Output the (X, Y) coordinate of the center of the cell containing the given text.  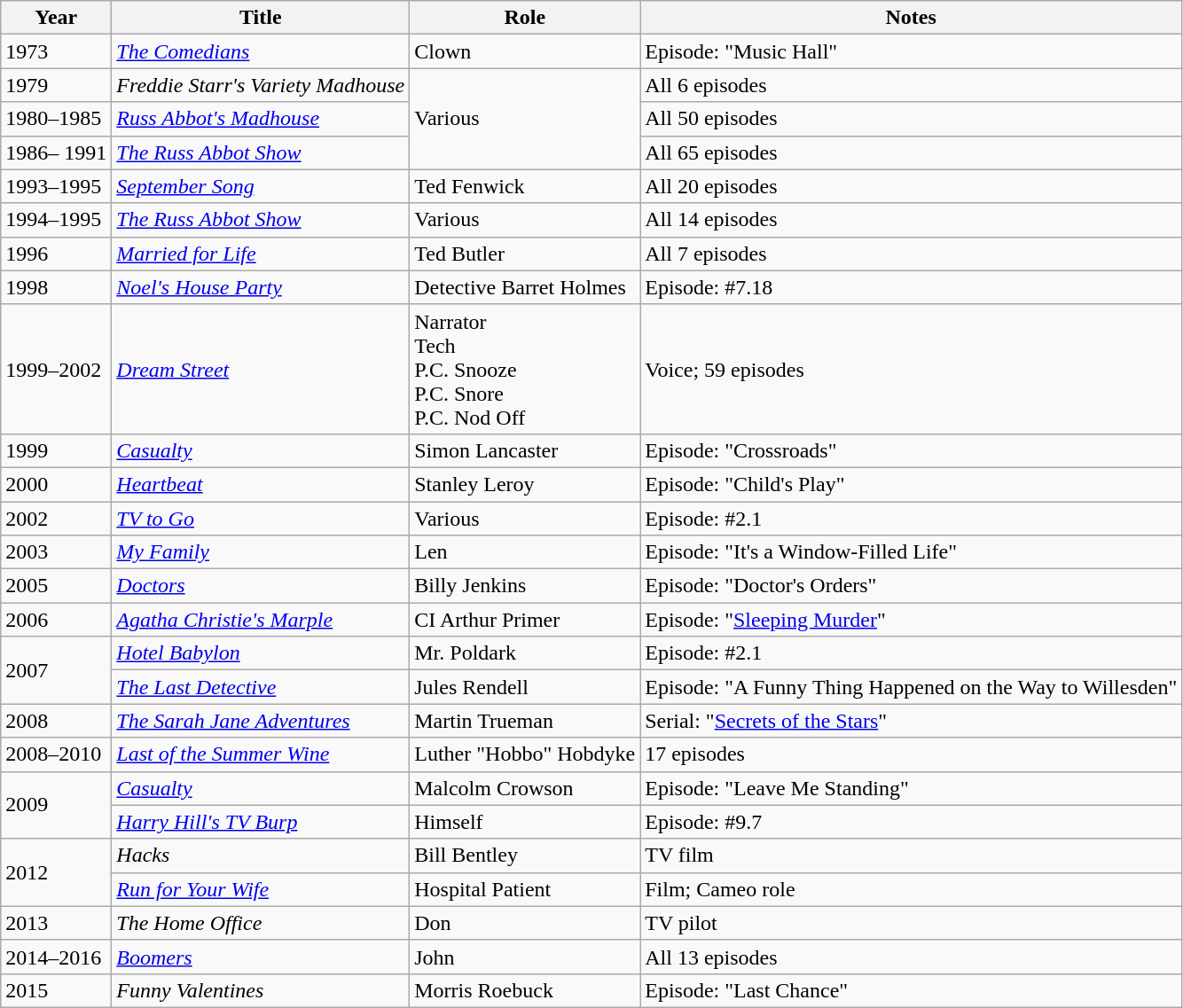
Episode: #7.18 (912, 287)
Episode: "Sleeping Murder" (912, 620)
2005 (57, 586)
2013 (57, 923)
Harry Hill's TV Burp (261, 822)
Episode: "Doctor's Orders" (912, 586)
1994–1995 (57, 220)
Episode: #9.7 (912, 822)
2008–2010 (57, 754)
1998 (57, 287)
All 20 episodes (912, 186)
Mr. Poldark (525, 653)
All 13 episodes (912, 957)
The Sarah Jane Adventures (261, 721)
Len (525, 552)
Ted Fenwick (525, 186)
Episode: "Last Chance" (912, 990)
Run for Your Wife (261, 889)
TV film (912, 856)
Himself (525, 822)
Don (525, 923)
Noel's House Party (261, 287)
All 65 episodes (912, 152)
2007 (57, 670)
1999 (57, 450)
Serial: "Secrets of the Stars" (912, 721)
September Song (261, 186)
All 14 episodes (912, 220)
Detective Barret Holmes (525, 287)
Film; Cameo role (912, 889)
1973 (57, 51)
Stanley Leroy (525, 484)
1996 (57, 254)
Last of the Summer Wine (261, 754)
Agatha Christie's Marple (261, 620)
Heartbeat (261, 484)
TV pilot (912, 923)
Boomers (261, 957)
Billy Jenkins (525, 586)
All 6 episodes (912, 85)
TV to Go (261, 519)
NarratorTechP.C. SnoozeP.C. SnoreP.C. Nod Off (525, 369)
Funny Valentines (261, 990)
Episode: "Leave Me Standing" (912, 788)
Bill Bentley (525, 856)
2000 (57, 484)
The Last Detective (261, 687)
2008 (57, 721)
Voice; 59 episodes (912, 369)
2003 (57, 552)
Doctors (261, 586)
1986– 1991 (57, 152)
My Family (261, 552)
1979 (57, 85)
All 50 episodes (912, 119)
Episode: "Music Hall" (912, 51)
2009 (57, 805)
Russ Abbot's Madhouse (261, 119)
1993–1995 (57, 186)
All 7 episodes (912, 254)
Episode: "A Funny Thing Happened on the Way to Willesden" (912, 687)
Notes (912, 18)
John (525, 957)
Hotel Babylon (261, 653)
2015 (57, 990)
2014–2016 (57, 957)
Episode: "It's a Window-Filled Life" (912, 552)
Year (57, 18)
Episode: "Crossroads" (912, 450)
The Comedians (261, 51)
2006 (57, 620)
Simon Lancaster (525, 450)
2002 (57, 519)
Title (261, 18)
Hacks (261, 856)
Dream Street (261, 369)
Hospital Patient (525, 889)
Malcolm Crowson (525, 788)
17 episodes (912, 754)
Martin Trueman (525, 721)
Jules Rendell (525, 687)
Married for Life (261, 254)
2012 (57, 872)
Episode: "Child's Play" (912, 484)
Morris Roebuck (525, 990)
Clown (525, 51)
1980–1985 (57, 119)
Role (525, 18)
1999–2002 (57, 369)
CI Arthur Primer (525, 620)
The Home Office (261, 923)
Luther "Hobbo" Hobdyke (525, 754)
Ted Butler (525, 254)
Freddie Starr's Variety Madhouse (261, 85)
